Extract the [X, Y] coordinate from the center of the cell holding the provided text.  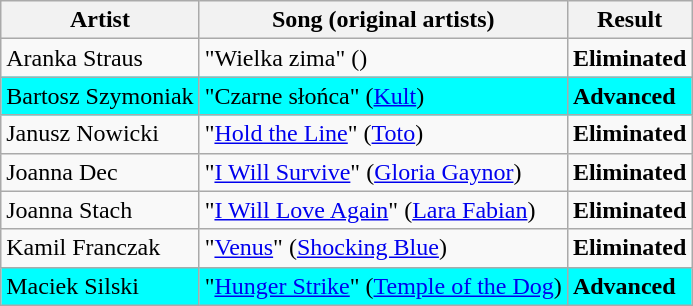
"I Will Survive" (Gloria Gaynor) [383, 172]
"Czarne słońca" (Kult) [383, 96]
Maciek Silski [100, 286]
Joanna Stach [100, 210]
Janusz Nowicki [100, 134]
Result [629, 20]
Song (original artists) [383, 20]
"Hunger Strike" (Temple of the Dog) [383, 286]
Bartosz Szymoniak [100, 96]
"I Will Love Again" (Lara Fabian) [383, 210]
Aranka Straus [100, 58]
Artist [100, 20]
"Venus" (Shocking Blue) [383, 248]
"Wielka zima" () [383, 58]
Kamil Franczak [100, 248]
"Hold the Line" (Toto) [383, 134]
Joanna Dec [100, 172]
